Return (x, y) of the center of cell containing provided text 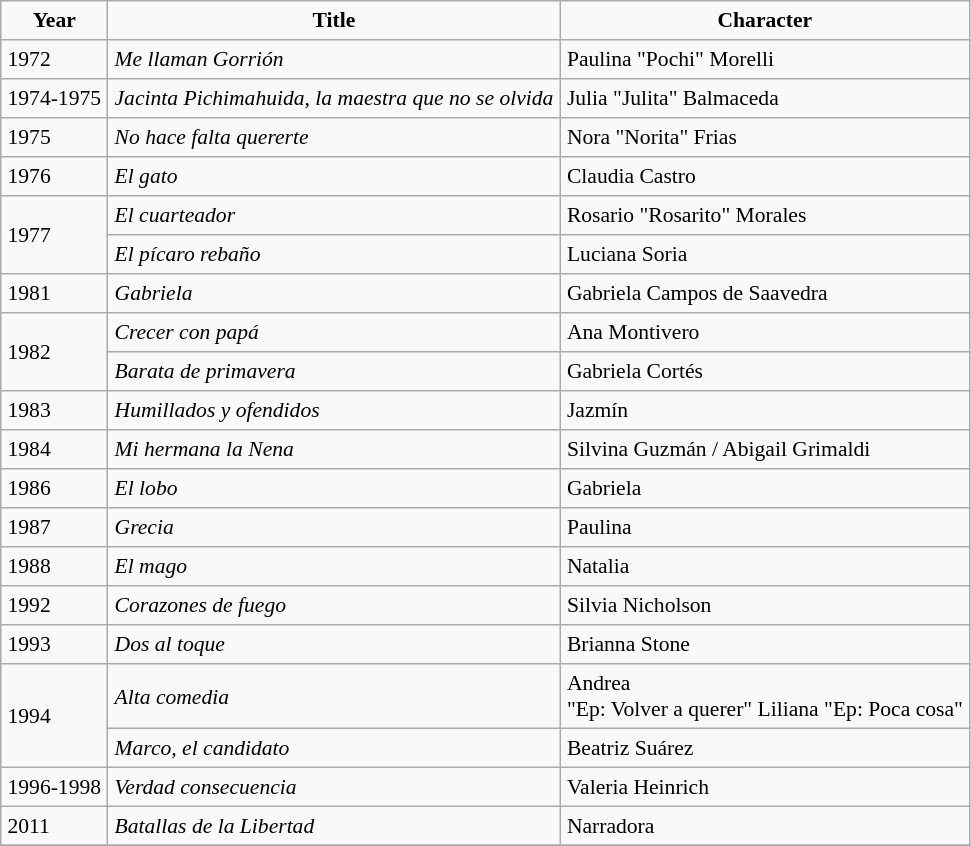
1992 (54, 606)
1988 (54, 566)
El pícaro rebaño (334, 254)
Barata de primavera (334, 372)
1976 (54, 176)
1977 (54, 235)
2011 (54, 826)
1972 (54, 60)
1983 (54, 410)
Alta comedia (334, 696)
1982 (54, 352)
Silvina Guzmán / Abigail Grimaldi (764, 450)
El lobo (334, 488)
Julia "Julita" Balmaceda (764, 98)
Valeria Heinrich (764, 788)
1974-1975 (54, 98)
No hace falta quererte (334, 138)
Nora "Norita" Frias (764, 138)
Jazmín (764, 410)
Dos al toque (334, 644)
Batallas de la Libertad (334, 826)
Character (764, 20)
Brianna Stone (764, 644)
Silvia Nicholson (764, 606)
Corazones de fuego (334, 606)
Verdad consecuencia (334, 788)
Year (54, 20)
Paulina "Pochi" Morelli (764, 60)
Gabriela Cortés (764, 372)
Narradora (764, 826)
Grecia (334, 528)
Ana Montivero (764, 332)
El cuarteador (334, 216)
1994 (54, 716)
Luciana Soria (764, 254)
1984 (54, 450)
El gato (334, 176)
Me llaman Gorrión (334, 60)
Title (334, 20)
1996-1998 (54, 788)
Gabriela Campos de Saavedra (764, 294)
1987 (54, 528)
Natalia (764, 566)
1986 (54, 488)
Marco, el candidato (334, 748)
Humillados y ofendidos (334, 410)
Paulina (764, 528)
1993 (54, 644)
Jacinta Pichimahuida, la maestra que no se olvida (334, 98)
Mi hermana la Nena (334, 450)
Crecer con papá (334, 332)
Andrea"Ep: Volver a querer" Liliana "Ep: Poca cosa" (764, 696)
Beatriz Suárez (764, 748)
Rosario "Rosarito" Morales (764, 216)
1981 (54, 294)
1975 (54, 138)
Claudia Castro (764, 176)
El mago (334, 566)
